Return [X, Y] of the center of cell containing provided text 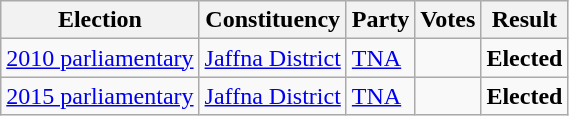
Election [100, 20]
Constituency [272, 20]
Votes [448, 20]
2010 parliamentary [100, 58]
2015 parliamentary [100, 96]
Result [524, 20]
Party [380, 20]
